Detect which cell encompasses the target text, then output its (X, Y) center coordinate. 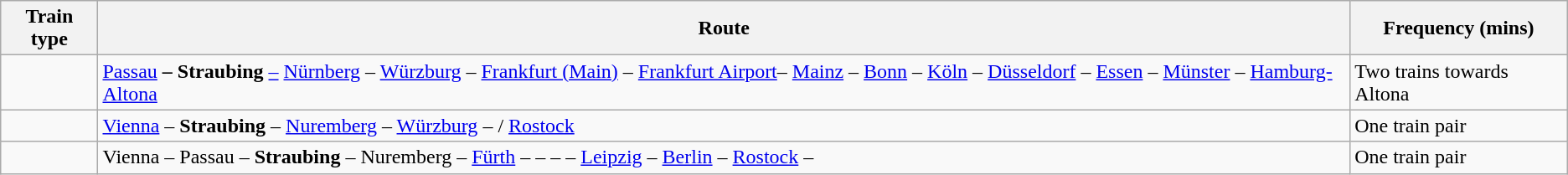
Two trains towards Altona (1459, 82)
Frequency (mins) (1459, 28)
Route (724, 28)
Vienna – Straubing – Nuremberg – Würzburg – / Rostock (724, 126)
Passau – Straubing – Nürnberg – Würzburg – Frankfurt (Main) – Frankfurt Airport– Mainz – Bonn – Köln – Düsseldorf – Essen – Münster – Hamburg-Altona (724, 82)
Vienna – Passau – Straubing – Nuremberg – Fürth – – – – Leipzig – Berlin – Rostock – (724, 157)
Train type (49, 28)
